Scan for the cell matching the given text and deliver its (x, y) coordinate at center. 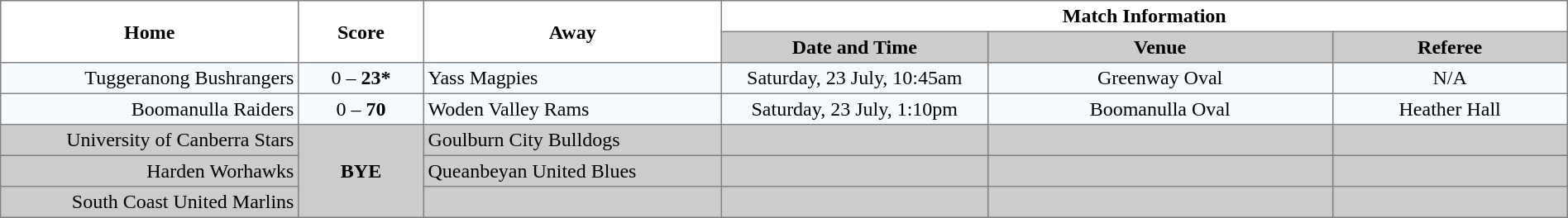
Heather Hall (1450, 109)
University of Canberra Stars (150, 140)
N/A (1450, 78)
Boomanulla Raiders (150, 109)
0 – 23* (361, 78)
Saturday, 23 July, 1:10pm (854, 109)
Score (361, 31)
Date and Time (854, 47)
Match Information (1145, 17)
Woden Valley Rams (572, 109)
Boomanulla Oval (1159, 109)
Yass Magpies (572, 78)
Venue (1159, 47)
Home (150, 31)
Greenway Oval (1159, 78)
Queanbeyan United Blues (572, 171)
Away (572, 31)
South Coast United Marlins (150, 202)
Harden Worhawks (150, 171)
0 – 70 (361, 109)
Tuggeranong Bushrangers (150, 78)
Referee (1450, 47)
Saturday, 23 July, 10:45am (854, 78)
Goulburn City Bulldogs (572, 140)
BYE (361, 171)
